Scan for the cell matching the given text and deliver its [X, Y] coordinate at center. 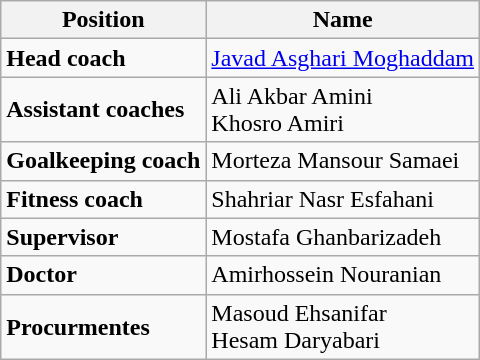
Ali Akbar Amini Khosro Amiri [343, 110]
Shahriar Nasr Esfahani [343, 199]
Mostafa Ghanbarizadeh [343, 237]
Goalkeeping coach [104, 161]
Assistant coaches [104, 110]
Doctor [104, 275]
Javad Asghari Moghaddam [343, 58]
Morteza Mansour Samaei [343, 161]
Supervisor [104, 237]
Masoud Ehsanifar Hesam Daryabari [343, 326]
Amirhossein Nouranian [343, 275]
Procurmentes [104, 326]
Name [343, 20]
Head coach [104, 58]
Position [104, 20]
Fitness coach [104, 199]
